From the cell containing the given text, extract its center point as [X, Y] coordinate. 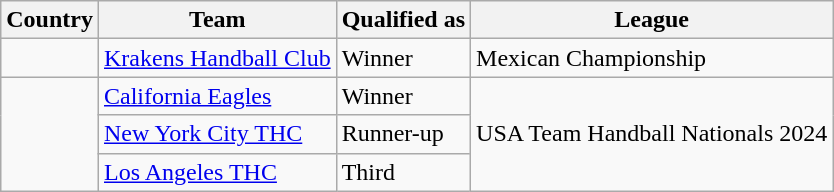
Qualified as [403, 20]
Mexican Championship [652, 58]
Country [50, 20]
USA Team Handball Nationals 2024 [652, 134]
League [652, 20]
New York City THC [217, 134]
Third [403, 172]
Los Angeles THC [217, 172]
Team [217, 20]
Runner-up [403, 134]
California Eagles [217, 96]
Krakens Handball Club [217, 58]
